Scan for the cell matching the given text and deliver its [x, y] coordinate at center. 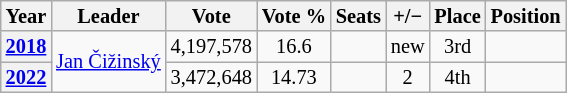
4,197,578 [212, 46]
Leader [108, 16]
new [408, 46]
Position [526, 16]
3rd [458, 46]
2022 [26, 78]
Vote % [294, 16]
Seats [358, 16]
Year [26, 16]
3,472,648 [212, 78]
16.6 [294, 46]
Vote [212, 16]
14.73 [294, 78]
2 [408, 78]
+/− [408, 16]
2018 [26, 46]
4th [458, 78]
Jan Čižinský [108, 62]
Place [458, 16]
